Return the [x, y] coordinate for the center point of the cell that contains the specified text.  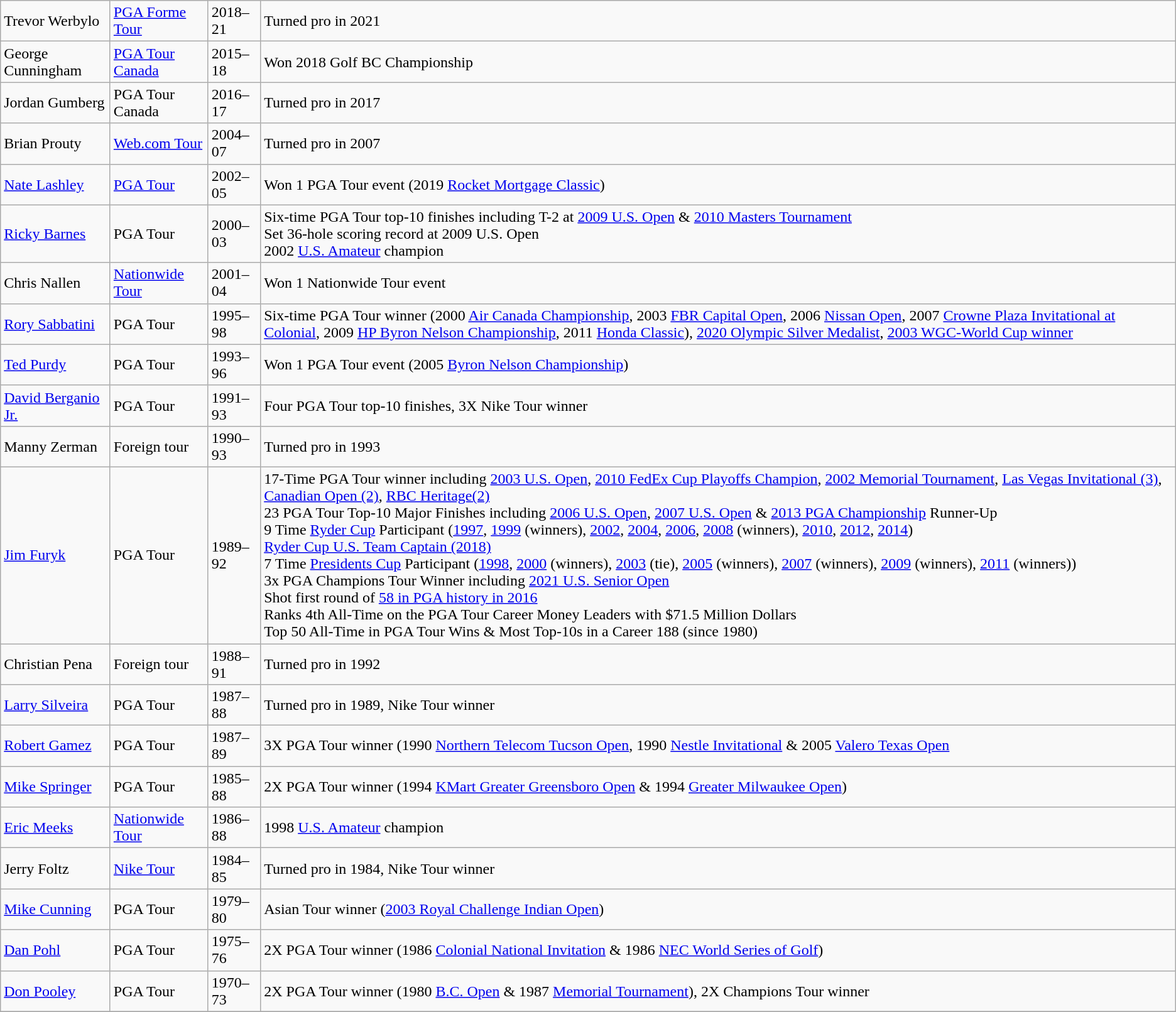
1989–92 [234, 555]
Web.com Tour [159, 143]
Turned pro in 1984, Nike Tour winner [719, 868]
Christian Pena [55, 663]
1990–93 [234, 446]
Turned pro in 2021 [719, 21]
Rory Sabbatini [55, 324]
David Berganio Jr. [55, 406]
3X PGA Tour winner (1990 Northern Telecom Tucson Open, 1990 Nestle Invitational & 2005 Valero Texas Open [719, 746]
Robert Gamez [55, 746]
2X PGA Tour winner (1994 KMart Greater Greensboro Open & 1994 Greater Milwaukee Open) [719, 786]
2X PGA Tour winner (1986 Colonial National Invitation & 1986 NEC World Series of Golf) [719, 950]
Jerry Foltz [55, 868]
Don Pooley [55, 991]
Turned pro in 2007 [719, 143]
Nike Tour [159, 868]
Jim Furyk [55, 555]
Brian Prouty [55, 143]
2015–18 [234, 62]
Won 1 PGA Tour event (2019 Rocket Mortgage Classic) [719, 185]
PGA Forme Tour [159, 21]
Won 1 PGA Tour event (2005 Byron Nelson Championship) [719, 364]
2000–03 [234, 234]
George Cunningham [55, 62]
Turned pro in 1989, Nike Tour winner [719, 705]
1986–88 [234, 828]
Jordan Gumberg [55, 103]
Trevor Werbylo [55, 21]
1979–80 [234, 910]
1998 U.S. Amateur champion [719, 828]
2016–17 [234, 103]
Asian Tour winner (2003 Royal Challenge Indian Open) [719, 910]
1985–88 [234, 786]
Won 1 Nationwide Tour event [719, 283]
1984–85 [234, 868]
Nate Lashley [55, 185]
1975–76 [234, 950]
Turned pro in 1992 [719, 663]
2001–04 [234, 283]
Chris Nallen [55, 283]
2X PGA Tour winner (1980 B.C. Open & 1987 Memorial Tournament), 2X Champions Tour winner [719, 991]
Eric Meeks [55, 828]
1995–98 [234, 324]
2018–21 [234, 21]
Ricky Barnes [55, 234]
Manny Zerman [55, 446]
Four PGA Tour top-10 finishes, 3X Nike Tour winner [719, 406]
1993–96 [234, 364]
Larry Silveira [55, 705]
1970–73 [234, 991]
Turned pro in 2017 [719, 103]
2002–05 [234, 185]
Mike Cunning [55, 910]
1988–91 [234, 663]
Ted Purdy [55, 364]
Won 2018 Golf BC Championship [719, 62]
1987–88 [234, 705]
Mike Springer [55, 786]
2004–07 [234, 143]
1987–89 [234, 746]
Turned pro in 1993 [719, 446]
Dan Pohl [55, 950]
1991–93 [234, 406]
